Return [x, y] of the center of cell containing provided text 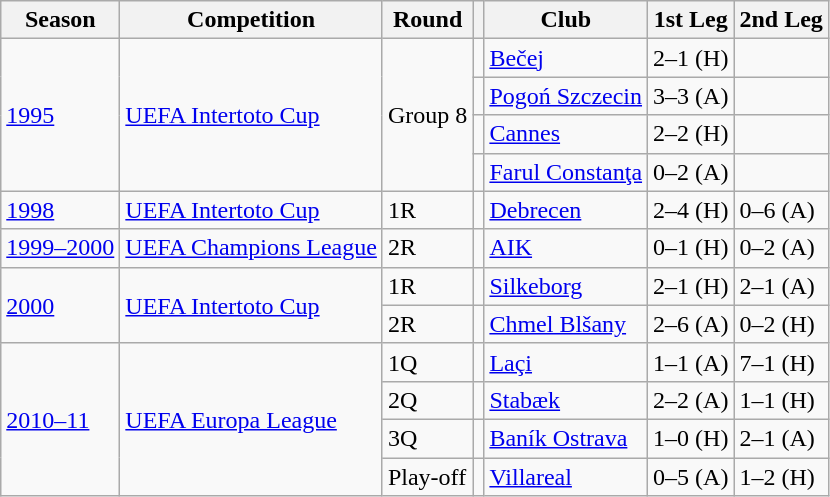
Stabæk [566, 400]
0–1 (H) [691, 248]
UEFA Europa League [252, 419]
2Q [427, 400]
0–6 (A) [781, 210]
1999–2000 [60, 248]
1–0 (H) [691, 438]
2nd Leg [781, 20]
3–3 (A) [691, 96]
1Q [427, 362]
1998 [60, 210]
Villareal [566, 477]
0–2 (H) [781, 324]
1st Leg [691, 20]
Bečej [566, 58]
Play-off [427, 477]
Silkeborg [566, 286]
2–2 (A) [691, 400]
Competition [252, 20]
Cannes [566, 134]
2–2 (H) [691, 134]
UEFA Champions League [252, 248]
7–1 (H) [781, 362]
Pogoń Szczecin [566, 96]
Chmel Blšany [566, 324]
Laçi [566, 362]
Farul Constanţa [566, 172]
Season [60, 20]
AIK [566, 248]
2000 [60, 305]
2–4 (H) [691, 210]
0–5 (A) [691, 477]
Club [566, 20]
Debrecen [566, 210]
1995 [60, 115]
Baník Ostrava [566, 438]
Round [427, 20]
1–1 (A) [691, 362]
2010–11 [60, 419]
2–6 (A) [691, 324]
1–1 (H) [781, 400]
3Q [427, 438]
1–2 (H) [781, 477]
Group 8 [427, 115]
